Detect which cell encompasses the target text, then output its [x, y] center coordinate. 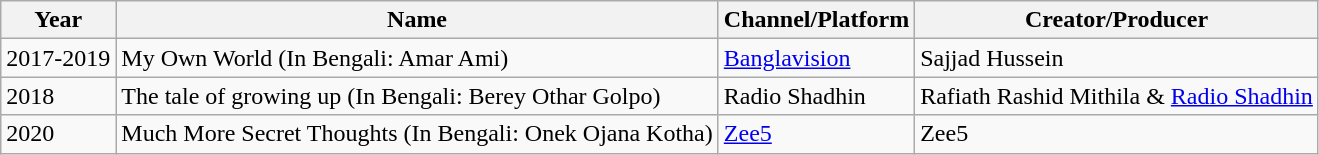
2020 [58, 134]
The tale of growing up (In Bengali: Berey Othar Golpo) [417, 96]
Rafiath Rashid Mithila & Radio Shadhin [1117, 96]
My Own World (In Bengali: Amar Ami) [417, 58]
Banglavision [816, 58]
Channel/Platform [816, 20]
2017-2019 [58, 58]
Sajjad Hussein [1117, 58]
Year [58, 20]
2018 [58, 96]
Creator/Producer [1117, 20]
Name [417, 20]
Radio Shadhin [816, 96]
Much More Secret Thoughts (In Bengali: Onek Ojana Kotha) [417, 134]
